Provide the (x, y) coordinate of the cell's center where the given text is located.  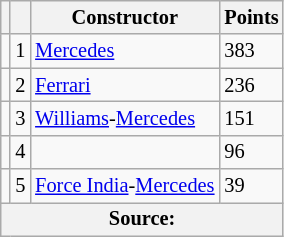
3 (20, 118)
Ferrari (124, 85)
Points (251, 17)
5 (20, 186)
4 (20, 152)
Source: (142, 219)
383 (251, 51)
39 (251, 186)
2 (20, 85)
96 (251, 152)
Williams-Mercedes (124, 118)
151 (251, 118)
Constructor (124, 17)
236 (251, 85)
1 (20, 51)
Mercedes (124, 51)
Force India-Mercedes (124, 186)
